Identify which cell holds the provided text, then report its (X, Y) central coordinate. 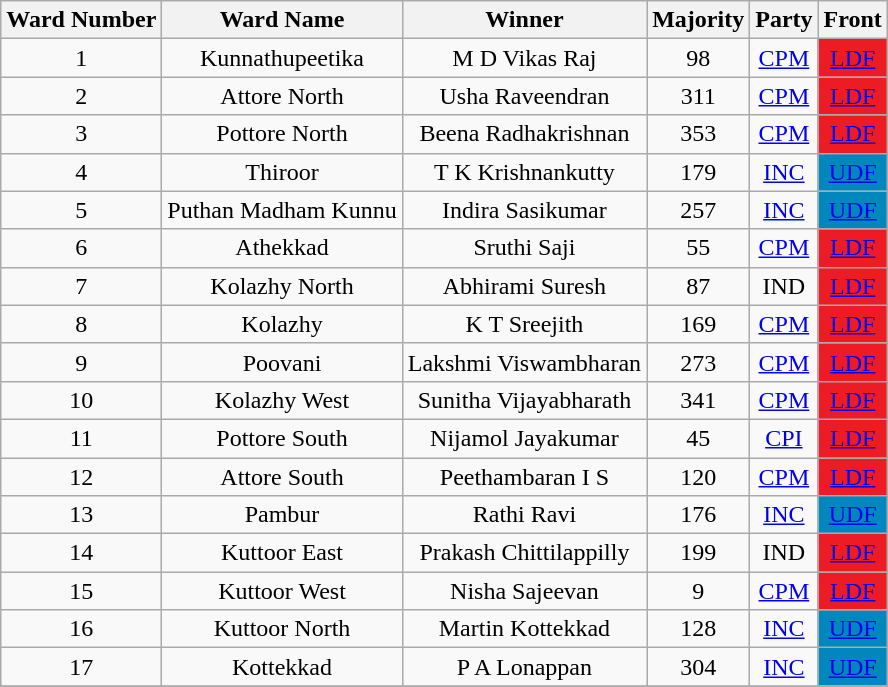
341 (698, 400)
K T Sreejith (524, 324)
55 (698, 248)
257 (698, 210)
Ward Name (282, 20)
87 (698, 286)
Sunitha Vijayabharath (524, 400)
CPI (784, 438)
Kolazhy West (282, 400)
13 (82, 515)
304 (698, 667)
Majority (698, 20)
179 (698, 172)
Peethambaran I S (524, 477)
Kolazhy North (282, 286)
45 (698, 438)
Kunnathupeetika (282, 58)
Nisha Sajeevan (524, 591)
273 (698, 362)
Thiroor (282, 172)
Kuttoor East (282, 553)
Kuttoor North (282, 629)
17 (82, 667)
Beena Radhakrishnan (524, 134)
Attore North (282, 96)
Poovani (282, 362)
Sruthi Saji (524, 248)
10 (82, 400)
Kuttoor West (282, 591)
Ward Number (82, 20)
16 (82, 629)
6 (82, 248)
Kottekkad (282, 667)
Indira Sasikumar (524, 210)
Martin Kottekkad (524, 629)
Winner (524, 20)
128 (698, 629)
T K Krishnankutty (524, 172)
Pottore North (282, 134)
Pambur (282, 515)
1 (82, 58)
15 (82, 591)
8 (82, 324)
120 (698, 477)
Front (852, 20)
M D Vikas Raj (524, 58)
Puthan Madham Kunnu (282, 210)
7 (82, 286)
Kolazhy (282, 324)
Lakshmi Viswambharan (524, 362)
3 (82, 134)
176 (698, 515)
Attore South (282, 477)
311 (698, 96)
Rathi Ravi (524, 515)
169 (698, 324)
98 (698, 58)
Pottore South (282, 438)
12 (82, 477)
11 (82, 438)
14 (82, 553)
P A Lonappan (524, 667)
353 (698, 134)
Usha Raveendran (524, 96)
Athekkad (282, 248)
Abhirami Suresh (524, 286)
2 (82, 96)
5 (82, 210)
199 (698, 553)
Party (784, 20)
4 (82, 172)
Prakash Chittilappilly (524, 553)
Nijamol Jayakumar (524, 438)
